From the cell containing the given text, extract its center point as (X, Y) coordinate. 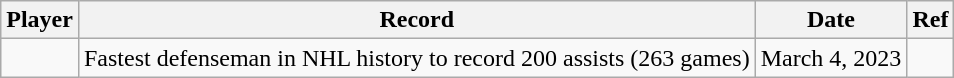
Player (40, 20)
Ref (930, 20)
Date (831, 20)
Record (416, 20)
March 4, 2023 (831, 58)
Fastest defenseman in NHL history to record 200 assists (263 games) (416, 58)
